Extract the [x, y] coordinate from the center of the cell holding the provided text.  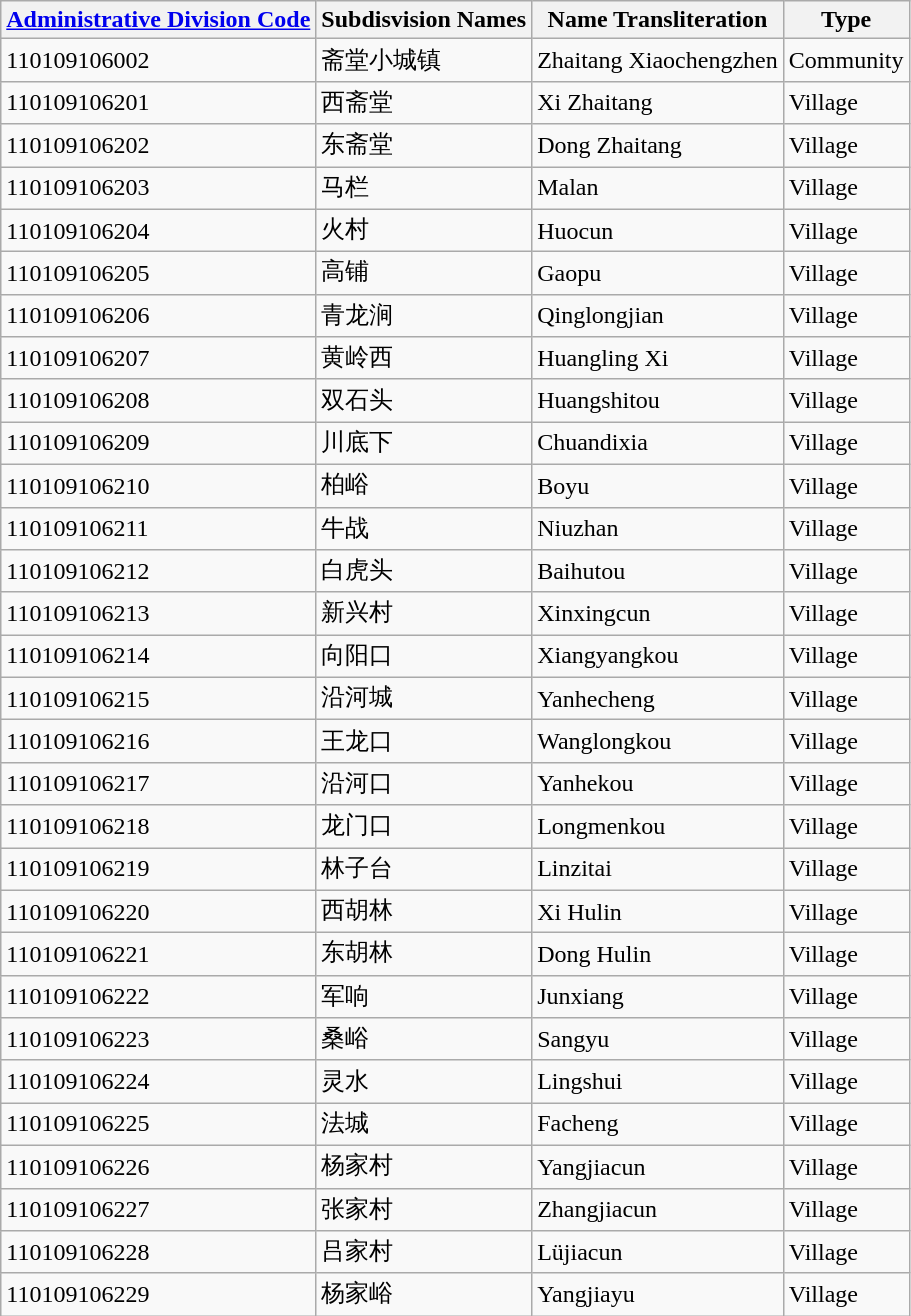
Lingshui [658, 1082]
Name Transliteration [658, 20]
Dong Zhaitang [658, 146]
110109106204 [158, 230]
Niuzhan [658, 528]
Longmenkou [658, 826]
东斋堂 [424, 146]
Baihutou [658, 572]
龙门口 [424, 826]
110109106213 [158, 614]
王龙口 [424, 742]
Yanhecheng [658, 698]
新兴村 [424, 614]
110109106220 [158, 912]
110109106210 [158, 486]
110109106216 [158, 742]
灵水 [424, 1082]
110109106002 [158, 60]
Wanglongkou [658, 742]
林子台 [424, 870]
柏峪 [424, 486]
Junxiang [658, 996]
Chuandixia [658, 444]
110109106209 [158, 444]
Xiangyangkou [658, 656]
双石头 [424, 400]
Administrative Division Code [158, 20]
火村 [424, 230]
110109106208 [158, 400]
西胡林 [424, 912]
张家村 [424, 1210]
110109106203 [158, 188]
110109106222 [158, 996]
110109106229 [158, 1294]
西斋堂 [424, 102]
Gaopu [658, 274]
Qinglongjian [658, 316]
110109106224 [158, 1082]
110109106227 [158, 1210]
110109106206 [158, 316]
沿河城 [424, 698]
Zhangjiacun [658, 1210]
牛战 [424, 528]
Xi Hulin [658, 912]
马栏 [424, 188]
Linzitai [658, 870]
川底下 [424, 444]
110109106202 [158, 146]
Dong Hulin [658, 954]
白虎头 [424, 572]
Yangjiayu [658, 1294]
110109106221 [158, 954]
Facheng [658, 1124]
斋堂小城镇 [424, 60]
杨家村 [424, 1166]
吕家村 [424, 1252]
110109106207 [158, 358]
110109106225 [158, 1124]
Type [846, 20]
桑峪 [424, 1040]
110109106201 [158, 102]
Xinxingcun [658, 614]
Yanhekou [658, 784]
Huocun [658, 230]
杨家峪 [424, 1294]
110109106228 [158, 1252]
Boyu [658, 486]
Huangshitou [658, 400]
青龙涧 [424, 316]
高铺 [424, 274]
110109106214 [158, 656]
黄岭西 [424, 358]
东胡林 [424, 954]
Zhaitang Xiaochengzhen [658, 60]
110109106211 [158, 528]
Huangling Xi [658, 358]
Xi Zhaitang [658, 102]
110109106215 [158, 698]
110109106226 [158, 1166]
Community [846, 60]
向阳口 [424, 656]
军响 [424, 996]
Lüjiacun [658, 1252]
110109106223 [158, 1040]
Malan [658, 188]
Yangjiacun [658, 1166]
110109106212 [158, 572]
110109106205 [158, 274]
110109106217 [158, 784]
110109106218 [158, 826]
Sangyu [658, 1040]
沿河口 [424, 784]
法城 [424, 1124]
110109106219 [158, 870]
Subdisvision Names [424, 20]
